Provide the [x, y] coordinate of the cell's center where the given text is located.  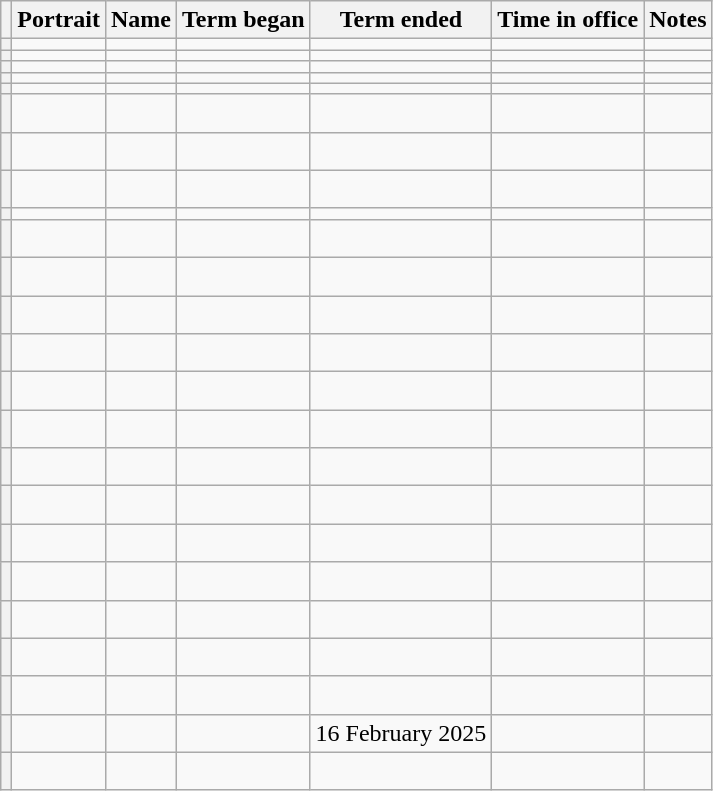
Name [140, 20]
Portrait [59, 20]
Term ended [401, 20]
Time in office [568, 20]
Term began [244, 20]
Notes [678, 20]
16 February 2025 [401, 733]
